Pinpoint the cell where the given text exists, returning its [X, Y] midpoint coordinate. 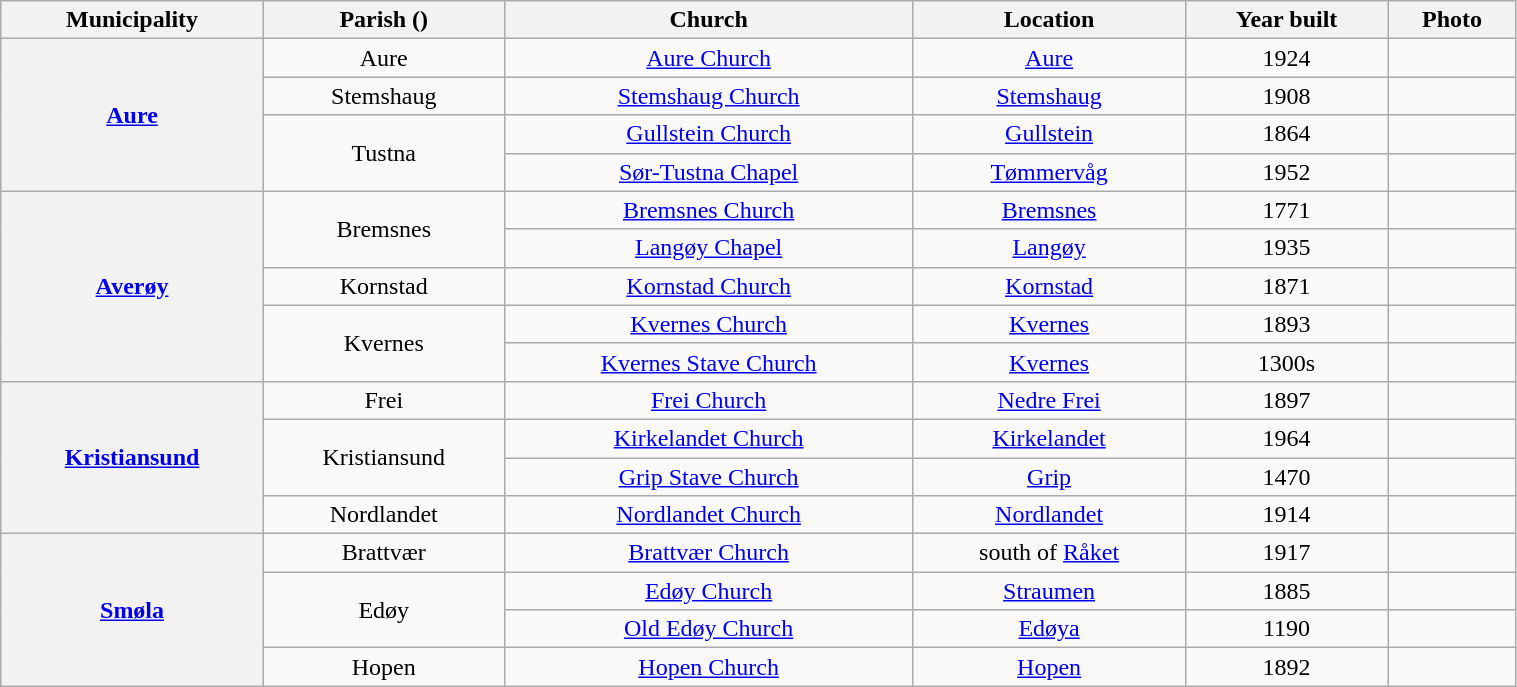
Grip [1049, 477]
1864 [1286, 134]
Kvernes Church [708, 324]
1917 [1286, 553]
Smøla [132, 610]
Grip Stave Church [708, 477]
Brattvær [384, 553]
1952 [1286, 172]
Aure Church [708, 58]
Tustna [384, 153]
Year built [1286, 20]
1470 [1286, 477]
1914 [1286, 515]
1897 [1286, 400]
Sør-Tustna Chapel [708, 172]
Church [708, 20]
Kornstad Church [708, 286]
Kirkelandet Church [708, 438]
Nordlandet Church [708, 515]
Location [1049, 20]
Averøy [132, 286]
Kirkelandet [1049, 438]
Edøya [1049, 629]
1964 [1286, 438]
Kvernes Stave Church [708, 362]
Edøy Church [708, 591]
Frei [384, 400]
1300s [1286, 362]
Old Edøy Church [708, 629]
Edøy [384, 610]
1908 [1286, 96]
1924 [1286, 58]
1892 [1286, 667]
Straumen [1049, 591]
1771 [1286, 210]
Municipality [132, 20]
south of Råket [1049, 553]
Langøy [1049, 248]
Hopen Church [708, 667]
Gullstein [1049, 134]
Parish () [384, 20]
Frei Church [708, 400]
1893 [1286, 324]
Stemshaug Church [708, 96]
1885 [1286, 591]
Tømmervåg [1049, 172]
Photo [1452, 20]
1935 [1286, 248]
1871 [1286, 286]
Langøy Chapel [708, 248]
1190 [1286, 629]
Bremsnes Church [708, 210]
Nedre Frei [1049, 400]
Gullstein Church [708, 134]
Brattvær Church [708, 553]
